For the text-containing cell, return its midpoint in [x, y] coordinate format. 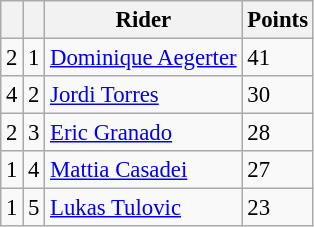
3 [34, 133]
Mattia Casadei [144, 170]
Lukas Tulovic [144, 208]
Points [278, 20]
5 [34, 208]
Dominique Aegerter [144, 58]
Jordi Torres [144, 95]
28 [278, 133]
30 [278, 95]
Eric Granado [144, 133]
41 [278, 58]
23 [278, 208]
27 [278, 170]
Rider [144, 20]
